For the text-containing cell, return its midpoint in [x, y] coordinate format. 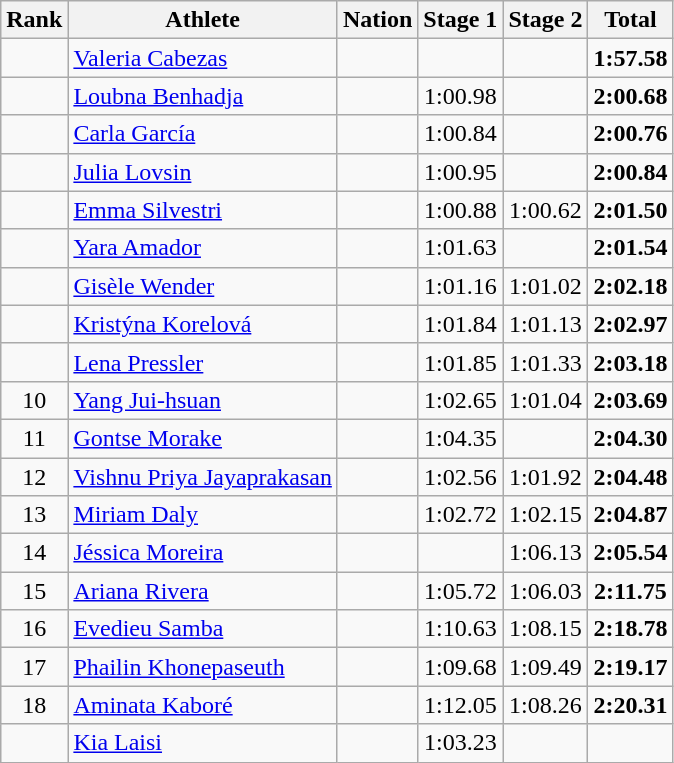
1:00.95 [460, 172]
2:04.48 [630, 477]
Jéssica Moreira [203, 553]
1:01.33 [546, 362]
Valeria Cabezas [203, 58]
2:00.84 [630, 172]
2:00.68 [630, 96]
1:08.15 [546, 629]
Kristýna Korelová [203, 324]
2:11.75 [630, 591]
2:04.30 [630, 438]
1:02.72 [460, 515]
Stage 2 [546, 20]
1:01.92 [546, 477]
Phailin Khonepaseuth [203, 667]
2:05.54 [630, 553]
Lena Pressler [203, 362]
2:01.54 [630, 248]
1:08.26 [546, 705]
Stage 1 [460, 20]
Yang Jui-hsuan [203, 400]
Emma Silvestri [203, 210]
18 [34, 705]
1:06.13 [546, 553]
2:03.69 [630, 400]
14 [34, 553]
Gisèle Wender [203, 286]
1:10.63 [460, 629]
Kia Laisi [203, 743]
15 [34, 591]
11 [34, 438]
Carla García [203, 134]
12 [34, 477]
1:03.23 [460, 743]
1:04.35 [460, 438]
1:01.84 [460, 324]
2:18.78 [630, 629]
Vishnu Priya Jayaprakasan [203, 477]
Evedieu Samba [203, 629]
1:01.16 [460, 286]
Rank [34, 20]
2:00.76 [630, 134]
Athlete [203, 20]
1:01.85 [460, 362]
1:02.65 [460, 400]
10 [34, 400]
Total [630, 20]
1:00.62 [546, 210]
Ariana Rivera [203, 591]
Aminata Kaboré [203, 705]
2:02.97 [630, 324]
1:09.49 [546, 667]
13 [34, 515]
1:01.02 [546, 286]
2:03.18 [630, 362]
1:00.84 [460, 134]
2:01.50 [630, 210]
1:57.58 [630, 58]
1:00.88 [460, 210]
2:19.17 [630, 667]
Yara Amador [203, 248]
2:04.87 [630, 515]
Miriam Daly [203, 515]
17 [34, 667]
1:00.98 [460, 96]
2:02.18 [630, 286]
1:05.72 [460, 591]
1:09.68 [460, 667]
Nation [377, 20]
1:06.03 [546, 591]
1:01.04 [546, 400]
16 [34, 629]
1:02.56 [460, 477]
1:12.05 [460, 705]
1:01.63 [460, 248]
2:20.31 [630, 705]
Loubna Benhadja [203, 96]
Julia Lovsin [203, 172]
1:01.13 [546, 324]
1:02.15 [546, 515]
Gontse Morake [203, 438]
